Locate the cell with the specified text and output its [X, Y] center coordinate. 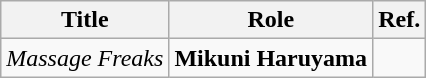
Title [85, 20]
Mikuni Haruyama [271, 58]
Massage Freaks [85, 58]
Ref. [400, 20]
Role [271, 20]
